Locate the cell with the specified text and output its [x, y] center coordinate. 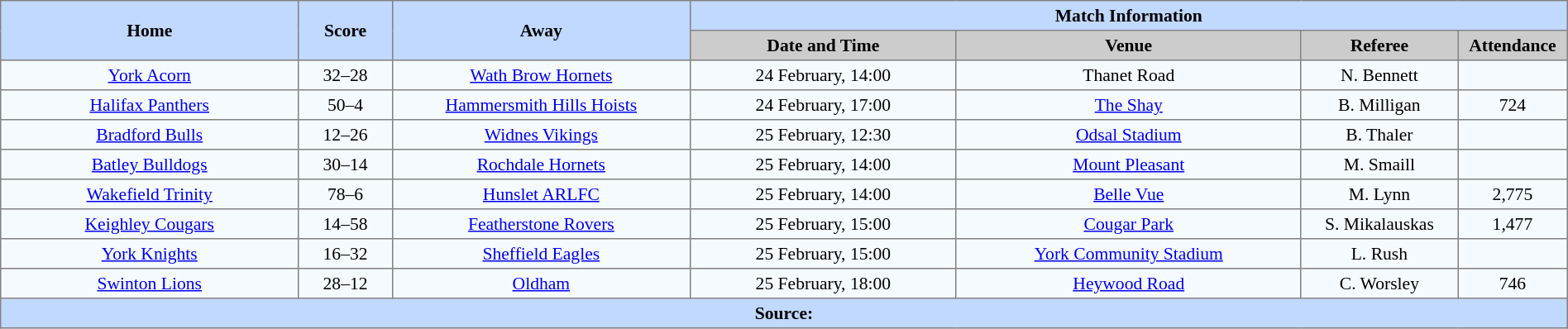
M. Smaill [1379, 164]
L. Rush [1379, 254]
Home [150, 31]
Match Information [1128, 16]
Attendance [1513, 45]
Referee [1379, 45]
Wakefield Trinity [150, 194]
C. Worsley [1379, 284]
Heywood Road [1128, 284]
Thanet Road [1128, 75]
Hammersmith Hills Hoists [541, 105]
Odsal Stadium [1128, 135]
Date and Time [823, 45]
B. Thaler [1379, 135]
B. Milligan [1379, 105]
Source: [784, 313]
30–14 [346, 164]
12–26 [346, 135]
Wath Brow Hornets [541, 75]
Widnes Vikings [541, 135]
24 February, 14:00 [823, 75]
28–12 [346, 284]
Score [346, 31]
The Shay [1128, 105]
25 February, 18:00 [823, 284]
M. Lynn [1379, 194]
S. Mikalauskas [1379, 224]
Bradford Bulls [150, 135]
746 [1513, 284]
1,477 [1513, 224]
50–4 [346, 105]
78–6 [346, 194]
Away [541, 31]
York Knights [150, 254]
2,775 [1513, 194]
Swinton Lions [150, 284]
Halifax Panthers [150, 105]
Featherstone Rovers [541, 224]
724 [1513, 105]
32–28 [346, 75]
16–32 [346, 254]
Sheffield Eagles [541, 254]
Venue [1128, 45]
24 February, 17:00 [823, 105]
York Acorn [150, 75]
25 February, 12:30 [823, 135]
Hunslet ARLFC [541, 194]
N. Bennett [1379, 75]
14–58 [346, 224]
Oldham [541, 284]
Batley Bulldogs [150, 164]
Keighley Cougars [150, 224]
York Community Stadium [1128, 254]
Rochdale Hornets [541, 164]
Belle Vue [1128, 194]
Cougar Park [1128, 224]
Mount Pleasant [1128, 164]
